Extract the (X, Y) coordinate from the center of the cell holding the provided text.  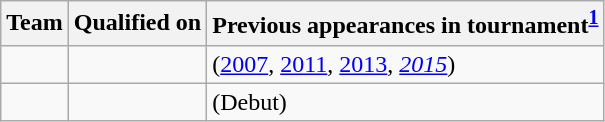
(2007, 2011, 2013, 2015) (406, 64)
Qualified on (137, 24)
Previous appearances in tournament1 (406, 24)
(Debut) (406, 102)
Team (35, 24)
